Return the [X, Y] coordinate for the center point of the cell that contains the specified text.  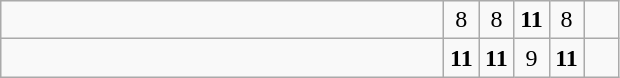
9 [532, 58]
